Locate the cell with the specified text and output its (X, Y) center coordinate. 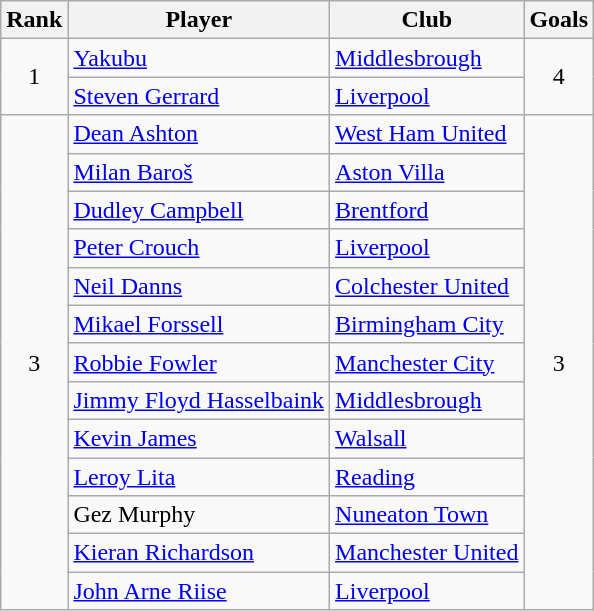
Neil Danns (199, 286)
Milan Baroš (199, 172)
Mikael Forssell (199, 324)
Colchester United (427, 286)
1 (34, 77)
Robbie Fowler (199, 362)
Leroy Lita (199, 477)
Dean Ashton (199, 134)
Yakubu (199, 58)
Kevin James (199, 438)
Peter Crouch (199, 248)
Club (427, 20)
Rank (34, 20)
Brentford (427, 210)
Goals (559, 20)
Dudley Campbell (199, 210)
Kieran Richardson (199, 553)
John Arne Riise (199, 591)
Player (199, 20)
Nuneaton Town (427, 515)
West Ham United (427, 134)
Aston Villa (427, 172)
4 (559, 77)
Gez Murphy (199, 515)
Jimmy Floyd Hasselbaink (199, 400)
Steven Gerrard (199, 96)
Manchester City (427, 362)
Birmingham City (427, 324)
Manchester United (427, 553)
Walsall (427, 438)
Reading (427, 477)
